Pinpoint the cell where the given text exists, returning its (x, y) midpoint coordinate. 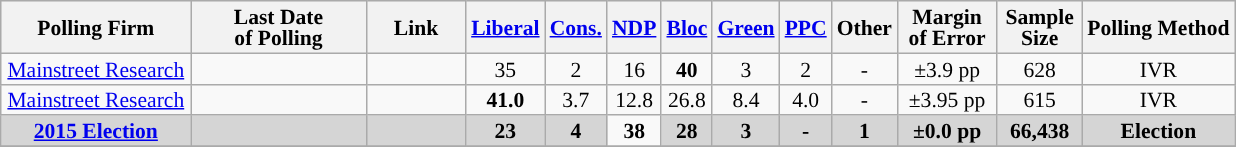
8.4 (746, 100)
Polling Method (1158, 27)
Marginof Error (947, 27)
26.8 (686, 100)
Bloc (686, 27)
Liberal (505, 27)
Cons. (576, 27)
Polling Firm (96, 27)
Other (864, 27)
4 (576, 132)
1 (864, 132)
Election (1158, 132)
41.0 (505, 100)
±3.95 pp (947, 100)
Green (746, 27)
Link (416, 27)
Last Dateof Polling (278, 27)
±3.9 pp (947, 68)
16 (634, 68)
PPC (806, 27)
3.7 (576, 100)
23 (505, 132)
40 (686, 68)
NDP (634, 27)
615 (1040, 100)
28 (686, 132)
2015 Election (96, 132)
35 (505, 68)
38 (634, 132)
4.0 (806, 100)
12.8 (634, 100)
66,438 (1040, 132)
SampleSize (1040, 27)
628 (1040, 68)
±0.0 pp (947, 132)
